For the text-containing cell, return its midpoint in (x, y) coordinate format. 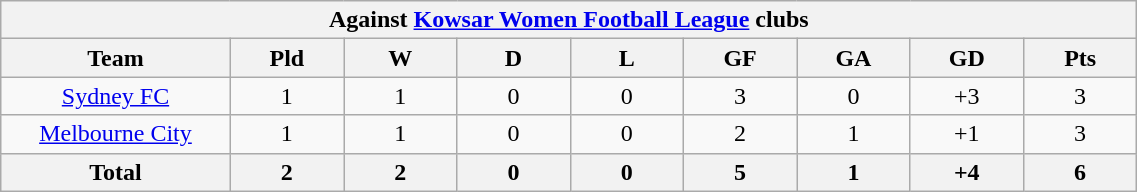
Against Kowsar Women Football League clubs (569, 20)
Pts (1080, 58)
GA (854, 58)
L (626, 58)
+1 (966, 134)
Team (116, 58)
+4 (966, 172)
GD (966, 58)
5 (740, 172)
GF (740, 58)
Sydney FC (116, 96)
D (514, 58)
Total (116, 172)
Melbourne City (116, 134)
+3 (966, 96)
Pld (286, 58)
6 (1080, 172)
W (400, 58)
